Identify which cell holds the provided text, then report its [X, Y] central coordinate. 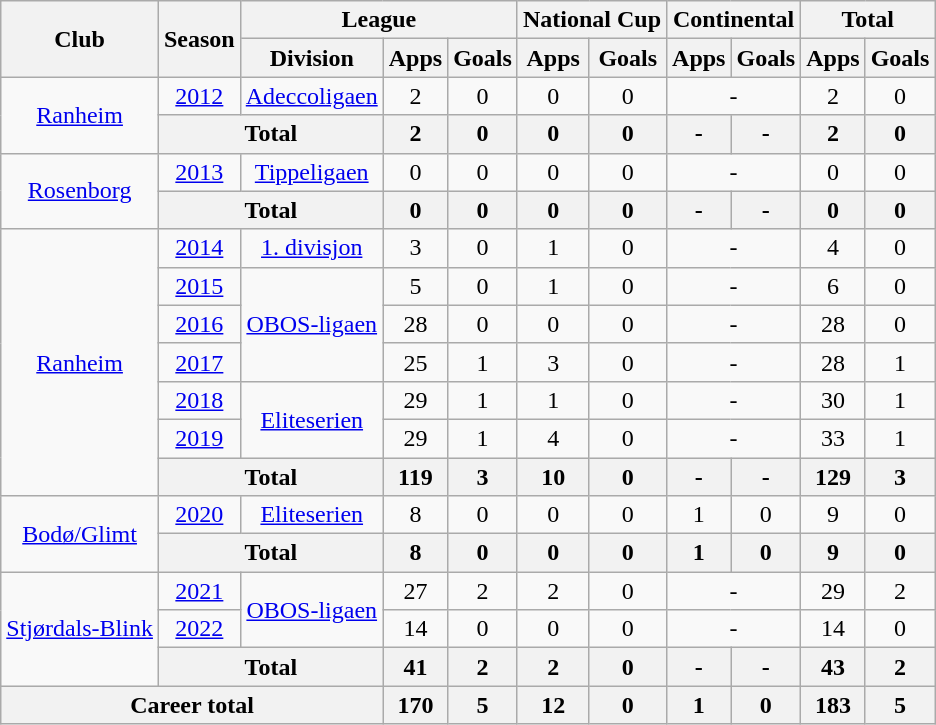
27 [415, 591]
129 [833, 477]
43 [833, 667]
119 [415, 477]
2012 [199, 96]
2021 [199, 591]
30 [833, 400]
2016 [199, 324]
Career total [192, 705]
25 [415, 362]
2015 [199, 286]
12 [553, 705]
Division [312, 58]
Continental [734, 20]
10 [553, 477]
Season [199, 39]
2013 [199, 172]
Adeccoligaen [312, 96]
183 [833, 705]
Club [80, 39]
2017 [199, 362]
1. divisjon [312, 248]
Stjørdals-Blink [80, 629]
National Cup [592, 20]
2018 [199, 400]
2014 [199, 248]
Rosenborg [80, 191]
6 [833, 286]
Tippeligaen [312, 172]
170 [415, 705]
League [378, 20]
Bodø/Glimt [80, 534]
2019 [199, 438]
41 [415, 667]
2020 [199, 515]
33 [833, 438]
2022 [199, 629]
